Scan for the cell matching the given text and deliver its (x, y) coordinate at center. 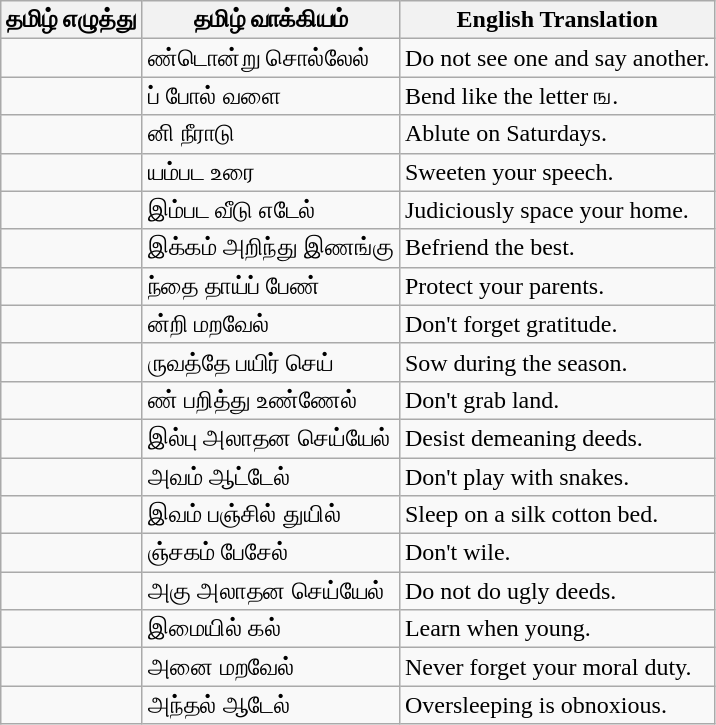
இல்பு அலாதன செய்யேல் (270, 438)
அந்தல் ஆடேல் (270, 705)
Oversleeping is obnoxious. (557, 705)
Bend like the letter ங. (557, 96)
Ablute on Saturdays. (557, 134)
ன்றி மறவேல் (270, 324)
ஞ்சகம் பேசேல் (270, 553)
Learn when young. (557, 629)
Don't wile. (557, 553)
Never forget your moral duty. (557, 667)
இவம் பஞ்சில் துயில் (270, 515)
Don't play with snakes. (557, 477)
தமிழ் எழுத்து (72, 20)
தமிழ் வாக்கியம் (270, 20)
அவம் ஆட்டேல் (270, 477)
Desist demeaning deeds. (557, 438)
அனை மறவேல் (270, 667)
ருவத்தே பயிர் செய் (270, 362)
Befriend the best. (557, 248)
அகு அலாதன செய்யேல் (270, 591)
Judiciously space your home. (557, 210)
இம்பட வீடு எடேல் (270, 210)
யம்பட உரை (270, 172)
Sow during the season. (557, 362)
இமையில் கல் (270, 629)
Do not see one and say another. (557, 58)
ண்டொன்று சொல்லேல் (270, 58)
ண் பறித்து உண்ணேல் (270, 400)
Sweeten your speech. (557, 172)
ந்தை தாய்ப் பேண் (270, 286)
Do not do ugly deeds. (557, 591)
ப் போல் வளை (270, 96)
இக்கம் அறிந்து இணங்கு (270, 248)
Sleep on a silk cotton bed. (557, 515)
Don't forget gratitude. (557, 324)
Don't grab land. (557, 400)
English Translation (557, 20)
Protect your parents. (557, 286)
னி நீராடு (270, 134)
